Locate the cell with the specified text and output its [X, Y] center coordinate. 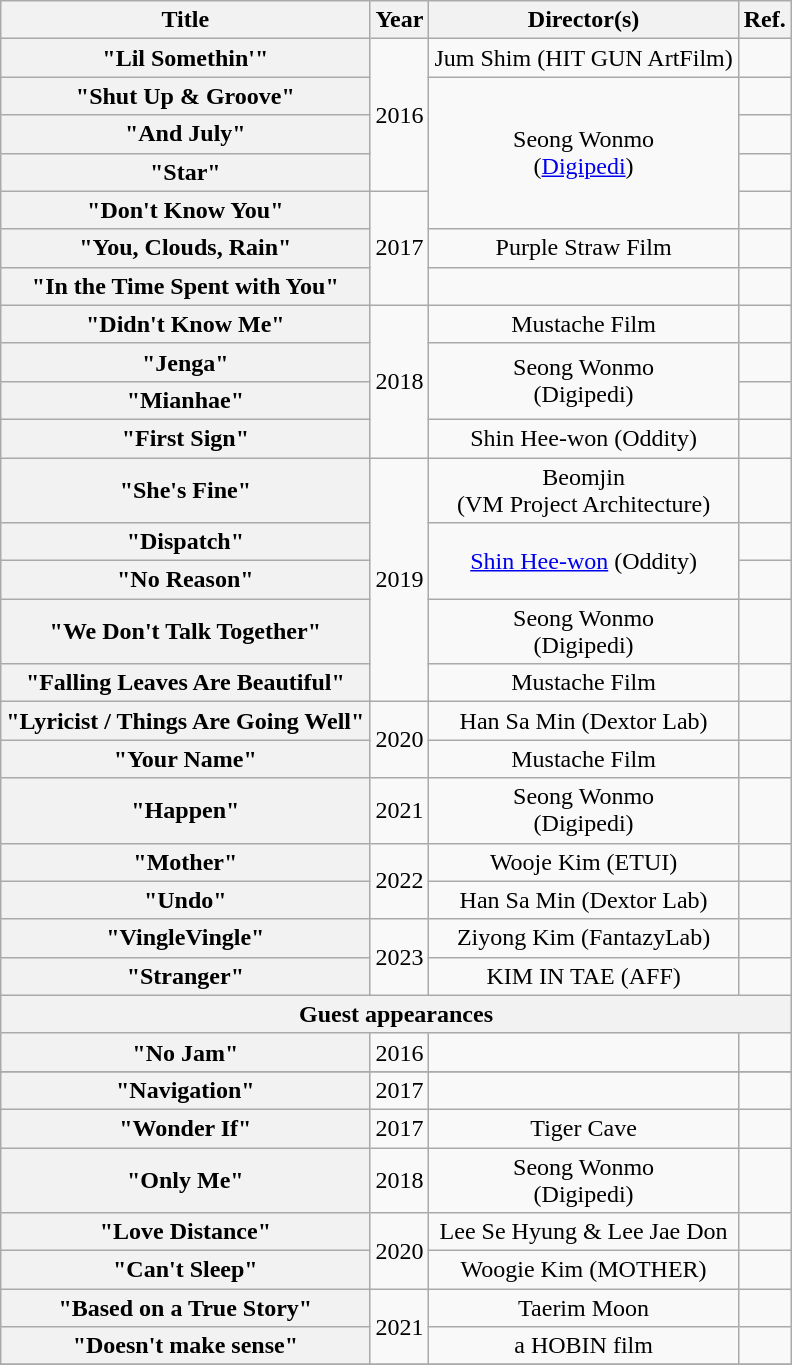
"Lil Somethin'" [186, 58]
Director(s) [584, 20]
"Don't Know You" [186, 210]
"No Jam" [186, 1052]
"Dispatch" [186, 542]
"Stranger" [186, 976]
"Falling Leaves Are Beautiful" [186, 683]
"She's Fine" [186, 490]
"VingleVingle" [186, 938]
2022 [400, 881]
"Based on a True Story" [186, 1308]
Purple Straw Film [584, 248]
Taerim Moon [584, 1308]
"Mother" [186, 862]
"Happen" [186, 810]
"First Sign" [186, 438]
"Can't Sleep" [186, 1270]
"Wonder If" [186, 1128]
"We Don't Talk Together" [186, 632]
Ref. [764, 20]
"Doesn't make sense" [186, 1346]
"Your Name" [186, 759]
KIM IN TAE (AFF) [584, 976]
"Lyricist / Things Are Going Well" [186, 721]
"Undo" [186, 900]
Tiger Cave [584, 1128]
Wooje Kim (ETUI) [584, 862]
"Navigation" [186, 1090]
"You, Clouds, Rain" [186, 248]
"Didn't Know Me" [186, 324]
Title [186, 20]
Guest appearances [396, 1014]
Jum Shim (HIT GUN ArtFilm) [584, 58]
"Shut Up & Groove" [186, 96]
"Mianhae" [186, 400]
a HOBIN film [584, 1346]
"And July" [186, 134]
2019 [400, 580]
"No Reason" [186, 580]
"Jenga" [186, 362]
"Love Distance" [186, 1232]
Beomjin(VM Project Architecture) [584, 490]
Ziyong Kim (FantazyLab) [584, 938]
Woogie Kim (MOTHER) [584, 1270]
Year [400, 20]
"In the Time Spent with You" [186, 286]
"Only Me" [186, 1180]
Lee Se Hyung & Lee Jae Don [584, 1232]
"Star" [186, 172]
2023 [400, 957]
